Return [X, Y] of the center of cell containing provided text 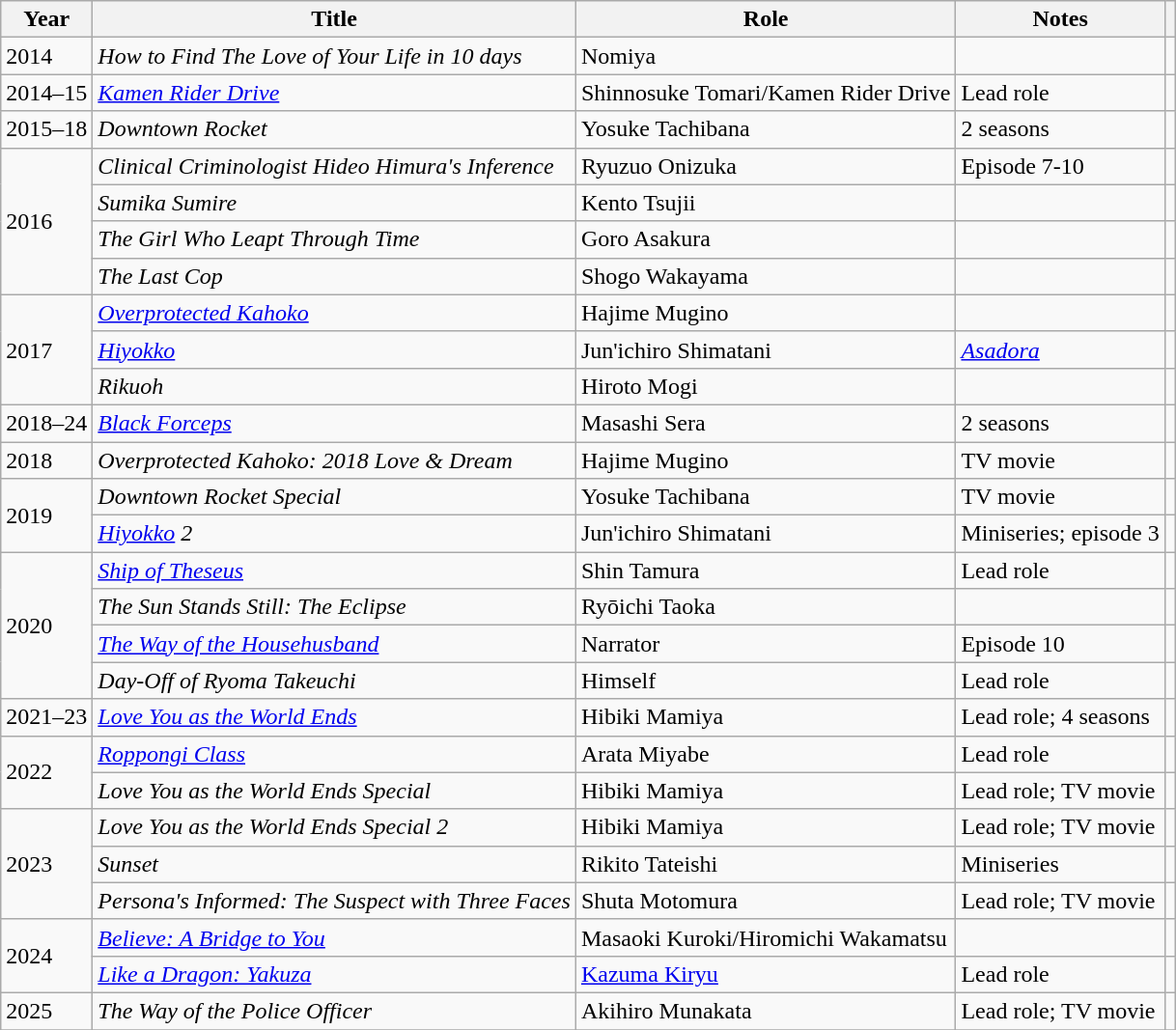
Roppongi Class [334, 754]
Arata Miyabe [766, 754]
The Way of the Police Officer [334, 1011]
Love You as the World Ends [334, 717]
Day-Off of Ryoma Takeuchi [334, 681]
2015–18 [46, 129]
2020 [46, 626]
Hiyokko 2 [334, 534]
Himself [766, 681]
Sumika Sumire [334, 203]
Episode 10 [1060, 644]
Overprotected Kahoko [334, 313]
Hiyokko [334, 349]
Persona's Informed: The Suspect with Three Faces [334, 901]
Ryuzuo Onizuka [766, 166]
Title [334, 19]
Ryōichi Taoka [766, 607]
How to Find The Love of Your Life in 10 days [334, 56]
Hiroto Mogi [766, 386]
The Sun Stands Still: The Eclipse [334, 607]
The Girl Who Leapt Through Time [334, 239]
Like a Dragon: Yakuza [334, 974]
2023 [46, 864]
Love You as the World Ends Special [334, 791]
2014 [46, 56]
Kazuma Kiryu [766, 974]
Kamen Rider Drive [334, 93]
Nomiya [766, 56]
2018 [46, 460]
The Last Cop [334, 276]
Masaoki Kuroki/Hiromichi Wakamatsu [766, 937]
2024 [46, 956]
2019 [46, 515]
Miniseries [1060, 864]
2017 [46, 349]
Goro Asakura [766, 239]
Lead role; 4 seasons [1060, 717]
Akihiro Munakata [766, 1011]
Narrator [766, 644]
2025 [46, 1011]
Clinical Criminologist Hideo Himura's Inference [334, 166]
Year [46, 19]
Shuta Motomura [766, 901]
Masashi Sera [766, 423]
Rikito Tateishi [766, 864]
2014–15 [46, 93]
Downtown Rocket [334, 129]
Role [766, 19]
2016 [46, 221]
The Way of the Househusband [334, 644]
Shinnosuke Tomari/Kamen Rider Drive [766, 93]
Shin Tamura [766, 571]
Kento Tsujii [766, 203]
Miniseries; episode 3 [1060, 534]
Love You as the World Ends Special 2 [334, 827]
Downtown Rocket Special [334, 497]
Black Forceps [334, 423]
Shogo Wakayama [766, 276]
2021–23 [46, 717]
Rikuoh [334, 386]
Asadora [1060, 349]
2018–24 [46, 423]
Believe: A Bridge to You [334, 937]
Overprotected Kahoko: 2018 Love & Dream [334, 460]
Ship of Theseus [334, 571]
Episode 7-10 [1060, 166]
Sunset [334, 864]
Notes [1060, 19]
2022 [46, 772]
